Extract the [X, Y] coordinate from the center of the cell holding the provided text.  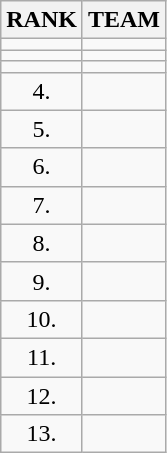
5. [42, 129]
9. [42, 281]
12. [42, 395]
11. [42, 357]
RANK [42, 20]
4. [42, 91]
13. [42, 434]
TEAM [124, 20]
7. [42, 205]
10. [42, 319]
6. [42, 167]
8. [42, 243]
